Identify which cell holds the provided text, then report its (x, y) central coordinate. 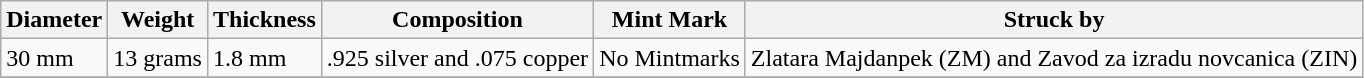
Thickness (264, 20)
Struck by (1054, 20)
Weight (158, 20)
Mint Mark (670, 20)
Composition (457, 20)
30 mm (54, 58)
Diameter (54, 20)
.925 silver and .075 copper (457, 58)
13 grams (158, 58)
Zlatara Majdanpek (ZM) and Zavod za izradu novcanica (ZIN) (1054, 58)
No Mintmarks (670, 58)
1.8 mm (264, 58)
